Extract the (x, y) coordinate from the center of the cell holding the provided text.  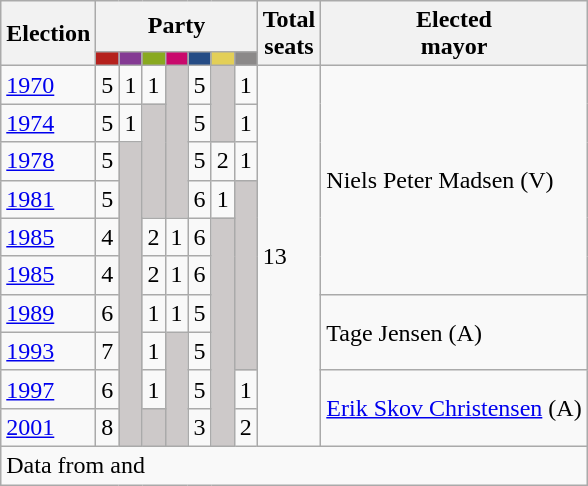
Party (176, 26)
Tage Jensen (A) (454, 332)
1974 (48, 123)
Niels Peter Madsen (V) (454, 180)
1997 (48, 389)
1989 (48, 313)
1970 (48, 85)
1981 (48, 199)
1993 (48, 351)
Erik Skov Christensen (A) (454, 408)
7 (108, 351)
Election (48, 34)
13 (289, 256)
Data from and (294, 465)
3 (200, 427)
Totalseats (289, 34)
Electedmayor (454, 34)
8 (108, 427)
2001 (48, 427)
1978 (48, 161)
